Scan for the cell matching the given text and deliver its (X, Y) coordinate at center. 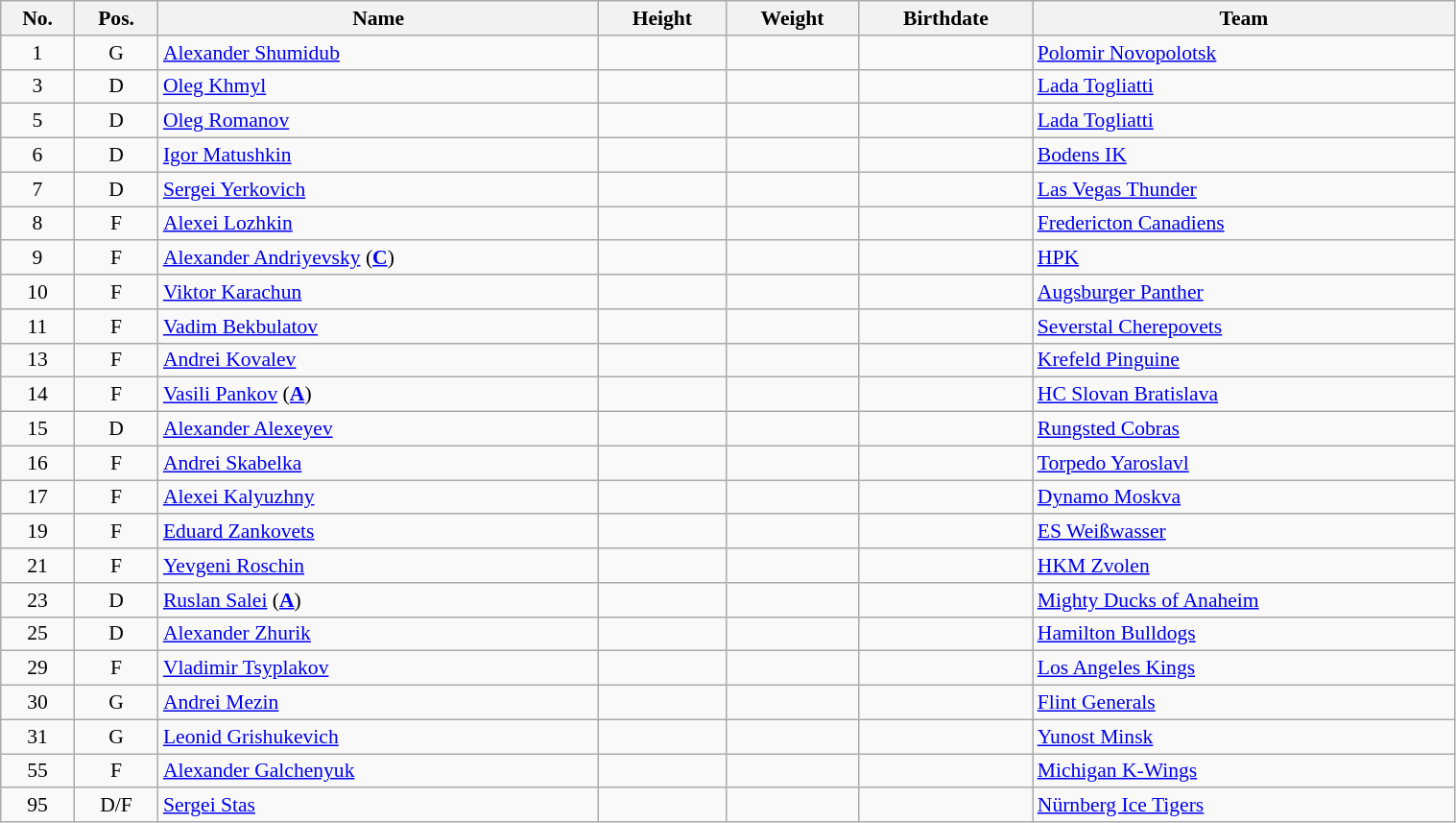
Torpedo Yaroslavl (1244, 463)
Alexander Galchenyuk (378, 771)
95 (38, 806)
Height (662, 18)
D/F (116, 806)
6 (38, 156)
Oleg Romanov (378, 121)
Dynamo Moskva (1244, 497)
Bodens IK (1244, 156)
No. (38, 18)
9 (38, 258)
15 (38, 429)
Andrei Skabelka (378, 463)
Team (1244, 18)
13 (38, 360)
16 (38, 463)
Pos. (116, 18)
10 (38, 292)
HC Slovan Bratislava (1244, 395)
Alexander Andriyevsky (C) (378, 258)
HKM Zvolen (1244, 566)
Eduard Zankovets (378, 532)
Viktor Karachun (378, 292)
Igor Matushkin (378, 156)
Andrei Kovalev (378, 360)
23 (38, 600)
Polomir Novopolotsk (1244, 53)
Alexei Kalyuzhny (378, 497)
1 (38, 53)
Vladimir Tsyplakov (378, 668)
Name (378, 18)
Krefeld Pinguine (1244, 360)
11 (38, 327)
Vadim Bekbulatov (378, 327)
14 (38, 395)
Sergei Stas (378, 806)
Las Vegas Thunder (1244, 189)
Alexander Zhurik (378, 634)
Yevgeni Roschin (378, 566)
29 (38, 668)
3 (38, 86)
Augsburger Panther (1244, 292)
Yunost Minsk (1244, 737)
Hamilton Bulldogs (1244, 634)
Birthdate (946, 18)
Alexander Shumidub (378, 53)
ES Weißwasser (1244, 532)
Weight (793, 18)
Mighty Ducks of Anaheim (1244, 600)
Rungsted Cobras (1244, 429)
17 (38, 497)
30 (38, 703)
5 (38, 121)
Severstal Cherepovets (1244, 327)
Fredericton Canadiens (1244, 224)
Ruslan Salei (A) (378, 600)
Leonid Grishukevich (378, 737)
HPK (1244, 258)
Los Angeles Kings (1244, 668)
31 (38, 737)
Nürnberg Ice Tigers (1244, 806)
Oleg Khmyl (378, 86)
8 (38, 224)
19 (38, 532)
Michigan K-Wings (1244, 771)
25 (38, 634)
Alexei Lozhkin (378, 224)
Sergei Yerkovich (378, 189)
Andrei Mezin (378, 703)
55 (38, 771)
Flint Generals (1244, 703)
Vasili Pankov (A) (378, 395)
Alexander Alexeyev (378, 429)
21 (38, 566)
7 (38, 189)
